Locate the cell with the specified text and output its (X, Y) center coordinate. 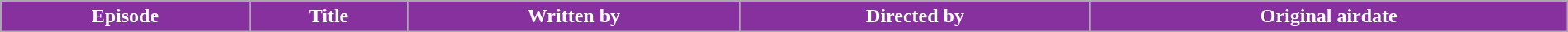
Written by (574, 16)
Directed by (915, 16)
Episode (126, 16)
Original airdate (1328, 16)
Title (329, 16)
